Locate the cell with the specified text and output its [x, y] center coordinate. 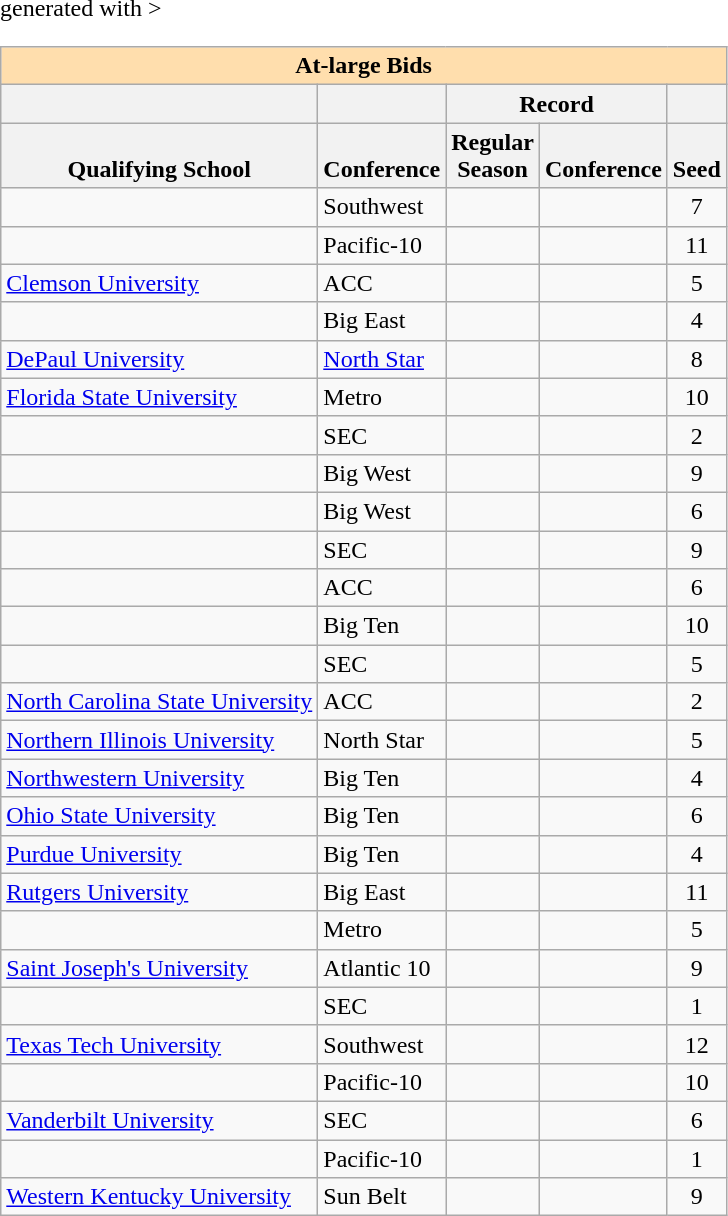
Record [557, 104]
Saint Joseph's University [160, 968]
North Carolina State University [160, 702]
Atlantic 10 [382, 968]
Texas Tech University [160, 1044]
12 [696, 1044]
Regular Season [493, 156]
Clemson University [160, 283]
Ohio State University [160, 816]
Florida State University [160, 397]
Purdue University [160, 854]
Rutgers University [160, 892]
Qualifying School [160, 156]
DePaul University [160, 359]
Vanderbilt University [160, 1120]
Western Kentucky University [160, 1197]
Sun Belt [382, 1197]
Northern Illinois University [160, 740]
Seed [696, 156]
Northwestern University [160, 778]
At-large Bids [364, 66]
8 [696, 359]
7 [696, 207]
